Determine the (X, Y) coordinate at the center of the cell enclosing the given text.  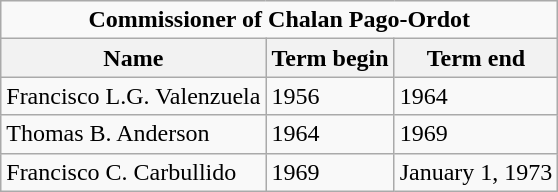
Name (134, 58)
January 1, 1973 (476, 172)
Commissioner of Chalan Pago-Ordot (280, 20)
1956 (330, 96)
Francisco C. Carbullido (134, 172)
Term begin (330, 58)
Francisco L.G. Valenzuela (134, 96)
Term end (476, 58)
Thomas B. Anderson (134, 134)
